Return (X, Y) of the center of cell containing provided text 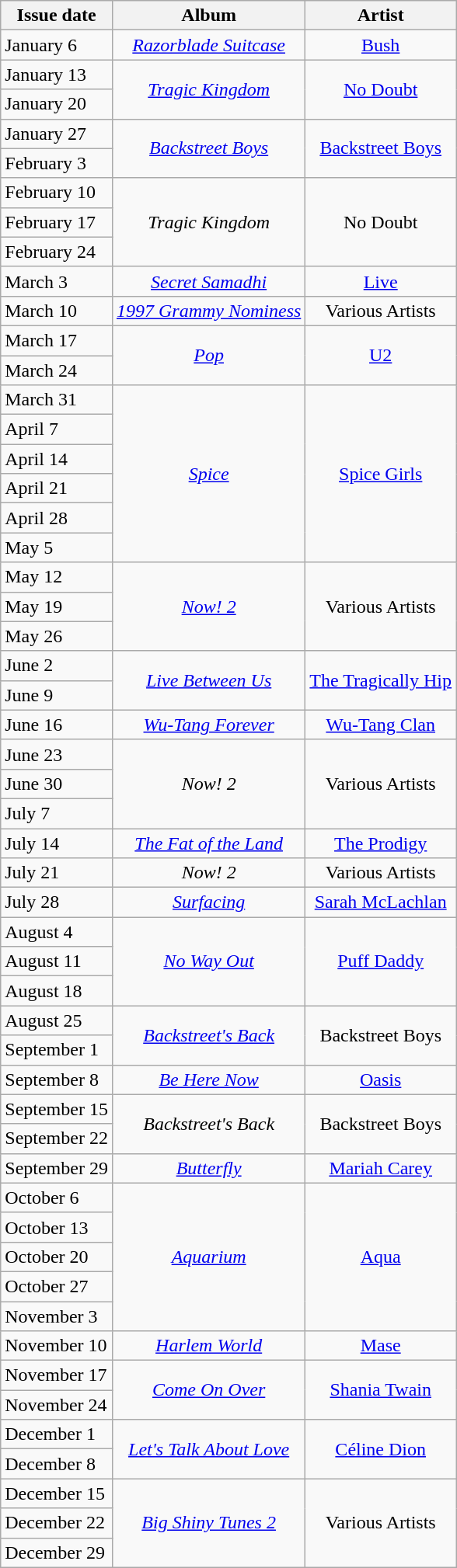
September 29 (57, 1168)
Spice (208, 474)
November 24 (57, 1405)
Shania Twain (381, 1390)
August 18 (57, 991)
February 10 (57, 193)
June 30 (57, 784)
May 19 (57, 607)
Wu-Tang Clan (381, 725)
November 3 (57, 1316)
June 2 (57, 666)
Big Shiny Tunes 2 (208, 1523)
August 11 (57, 961)
May 26 (57, 636)
Wu-Tang Forever (208, 725)
March 3 (57, 281)
Artist (381, 16)
June 9 (57, 695)
December 1 (57, 1434)
Let's Talk About Love (208, 1449)
Live (381, 281)
U2 (381, 355)
December 8 (57, 1464)
January 13 (57, 75)
July 7 (57, 813)
December 22 (57, 1523)
January 20 (57, 104)
Harlem World (208, 1346)
April 28 (57, 518)
September 15 (57, 1109)
August 25 (57, 1020)
Aquarium (208, 1257)
Aqua (381, 1257)
March 17 (57, 340)
The Fat of the Land (208, 843)
Issue date (57, 16)
March 10 (57, 311)
April 14 (57, 459)
September 8 (57, 1080)
May 12 (57, 577)
July 21 (57, 873)
May 5 (57, 548)
The Tragically Hip (381, 680)
June 16 (57, 725)
Razorblade Suitcase (208, 45)
December 29 (57, 1552)
Pop (208, 355)
Mariah Carey (381, 1168)
September 22 (57, 1139)
October 13 (57, 1227)
December 15 (57, 1493)
September 1 (57, 1050)
October 27 (57, 1286)
January 27 (57, 134)
March 24 (57, 370)
No Way Out (208, 961)
Sarah McLachlan (381, 902)
April 7 (57, 429)
November 17 (57, 1375)
June 23 (57, 754)
Spice Girls (381, 474)
Puff Daddy (381, 961)
1997 Grammy Nominess (208, 311)
March 31 (57, 400)
Bush (381, 45)
July 28 (57, 902)
Butterfly (208, 1168)
Secret Samadhi (208, 281)
Live Between Us (208, 680)
Be Here Now (208, 1080)
Album (208, 16)
The Prodigy (381, 843)
July 14 (57, 843)
Céline Dion (381, 1449)
Come On Over (208, 1390)
November 10 (57, 1346)
Oasis (381, 1080)
Surfacing (208, 902)
February 17 (57, 222)
Mase (381, 1346)
October 6 (57, 1198)
February 24 (57, 252)
April 21 (57, 488)
January 6 (57, 45)
October 20 (57, 1257)
February 3 (57, 163)
August 4 (57, 932)
